Locate the cell with the specified text and output its [X, Y] center coordinate. 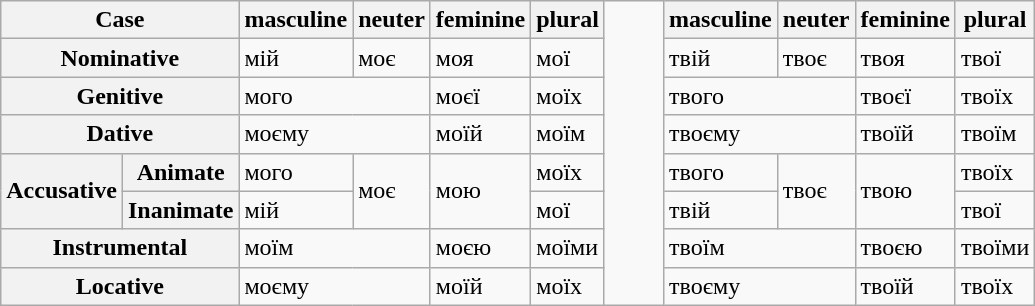
Animate [180, 172]
Locative [120, 286]
Nominative [120, 58]
Instrumental [120, 248]
моя [480, 58]
Case [120, 20]
твою [905, 191]
Genitive [120, 96]
твоя [905, 58]
твоєї [905, 96]
Accusative [62, 191]
Inanimate [180, 210]
Dative [120, 134]
моєю [480, 248]
моїми [568, 248]
моєї [480, 96]
мою [480, 191]
твоїми [994, 248]
твоєю [905, 248]
